Locate the cell with the specified text and output its [x, y] center coordinate. 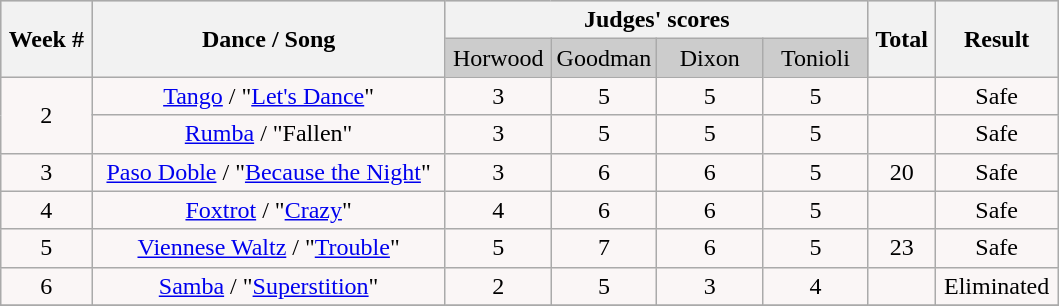
7 [604, 248]
Foxtrot / "Crazy" [269, 210]
Judges' scores [656, 20]
Tonioli [816, 58]
Dixon [710, 58]
23 [902, 248]
Eliminated [996, 286]
Total [902, 39]
Tango / "Let's Dance" [269, 96]
Week # [46, 39]
Paso Doble / "Because the Night" [269, 172]
Goodman [604, 58]
Result [996, 39]
Horwood [498, 58]
20 [902, 172]
Viennese Waltz / "Trouble" [269, 248]
Samba / "Superstition" [269, 286]
Dance / Song [269, 39]
Rumba / "Fallen" [269, 134]
